Locate the cell with the specified text and output its (X, Y) center coordinate. 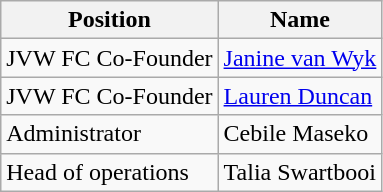
Cebile Maseko (300, 134)
Lauren Duncan (300, 96)
Position (110, 20)
Head of operations (110, 172)
Name (300, 20)
Talia Swartbooi (300, 172)
Administrator (110, 134)
Janine van Wyk (300, 58)
